Pinpoint the cell where the given text exists, returning its [X, Y] midpoint coordinate. 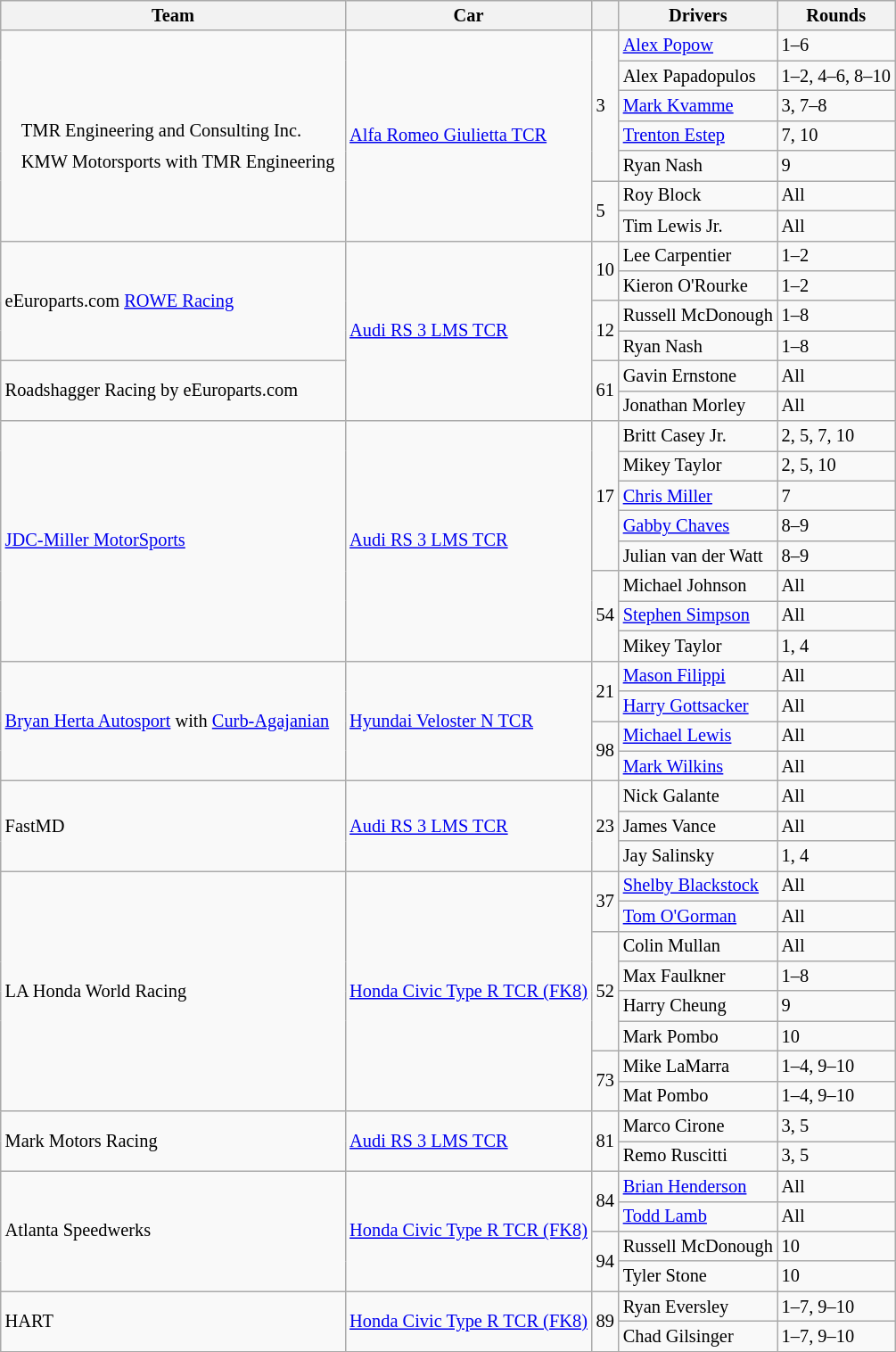
Mark Motors Racing [173, 1142]
Alex Popow [698, 45]
54 [605, 615]
52 [605, 992]
Atlanta Speedwerks [173, 1231]
Nick Galante [698, 796]
Jay Salinsky [698, 856]
Rounds [836, 15]
Remo Ruscitti [698, 1156]
KMW Motorsports with TMR Engineering [178, 161]
HART [173, 1322]
Gabby Chaves [698, 525]
Michael Johnson [698, 586]
Trenton Estep [698, 136]
21 [605, 690]
Roy Block [698, 195]
Julian van der Watt [698, 556]
Tyler Stone [698, 1276]
TMR Engineering and Consulting Inc. KMW Motorsports with TMR Engineering [173, 136]
LA Honda World Racing [173, 990]
Ryan Eversley [698, 1307]
Tom O'Gorman [698, 916]
Harry Cheung [698, 1006]
12 [605, 330]
Shelby Blackstock [698, 886]
Jonathan Morley [698, 406]
84 [605, 1200]
Lee Carpentier [698, 256]
2, 5, 7, 10 [836, 436]
Roadshagger Racing by eEuroparts.com [173, 391]
Alex Papadopulos [698, 76]
Marco Cirone [698, 1126]
Michael Lewis [698, 736]
Mark Wilkins [698, 766]
Kieron O'Rourke [698, 285]
Bryan Herta Autosport with Curb-Agajanian [173, 721]
Mason Filippi [698, 676]
Mike LaMarra [698, 1066]
3, 7–8 [836, 105]
TMR Engineering and Consulting Inc. [178, 130]
1–6 [836, 45]
37 [605, 901]
98 [605, 751]
7 [836, 496]
1–2, 4–6, 8–10 [836, 76]
61 [605, 391]
Stephen Simpson [698, 615]
94 [605, 1261]
Todd Lamb [698, 1216]
Max Faulkner [698, 976]
Chris Miller [698, 496]
Tim Lewis Jr. [698, 226]
James Vance [698, 826]
JDC-Miller MotorSports [173, 540]
3 [605, 105]
17 [605, 496]
73 [605, 1081]
2, 5, 10 [836, 466]
Chad Gilsinger [698, 1336]
FastMD [173, 826]
Mat Pombo [698, 1096]
81 [605, 1142]
Hyundai Veloster N TCR [469, 721]
23 [605, 826]
Gavin Ernstone [698, 375]
Colin Mullan [698, 946]
Mark Kvamme [698, 105]
Car [469, 15]
Alfa Romeo Giulietta TCR [469, 136]
89 [605, 1322]
Drivers [698, 15]
Britt Casey Jr. [698, 436]
7, 10 [836, 136]
Mark Pombo [698, 1036]
Team [173, 15]
Brian Henderson [698, 1186]
eEuroparts.com ROWE Racing [173, 301]
5 [605, 210]
Harry Gottsacker [698, 705]
